Capture the cell that displays the provided text and extract its (x, y) central coordinate. 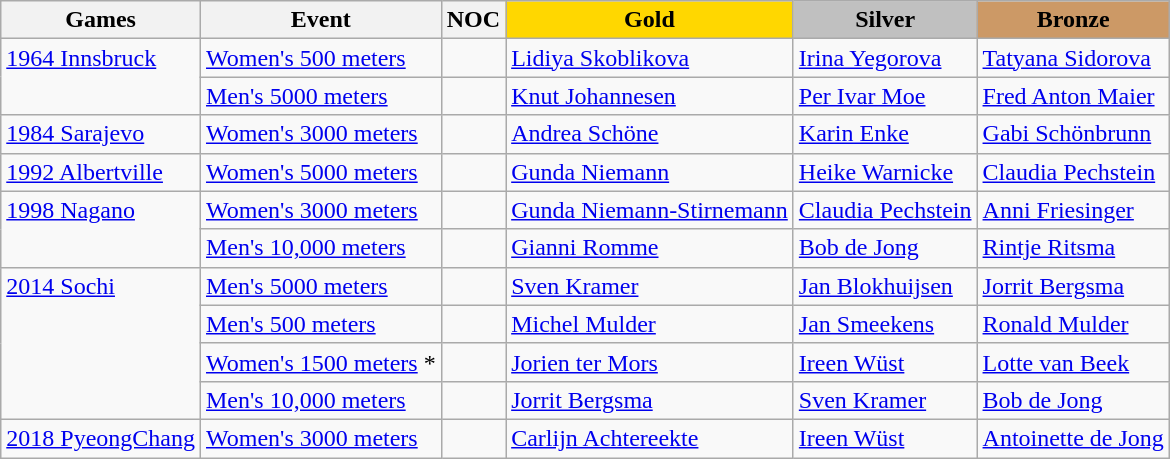
Rintje Ritsma (1073, 248)
1992 Albertville (101, 172)
Women's 500 meters (320, 58)
Fred Anton Maier (1073, 96)
Ronald Mulder (1073, 324)
Heike Warnicke (885, 172)
Irina Yegorova (885, 58)
1998 Nagano (101, 229)
1984 Sarajevo (101, 134)
Jan Smeekens (885, 324)
Carlijn Achtereekte (650, 438)
Lotte van Beek (1073, 362)
Knut Johannesen (650, 96)
Anni Friesinger (1073, 210)
Per Ivar Moe (885, 96)
Games (101, 20)
Tatyana Sidorova (1073, 58)
Men's 500 meters (320, 324)
2018 PyeongChang (101, 438)
Gold (650, 20)
Gunda Niemann-Stirnemann (650, 210)
Jan Blokhuijsen (885, 286)
Karin Enke (885, 134)
1964 Innsbruck (101, 77)
NOC (473, 20)
Jorien ter Mors (650, 362)
2014 Sochi (101, 343)
Bronze (1073, 20)
Andrea Schöne (650, 134)
Event (320, 20)
Gianni Romme (650, 248)
Antoinette de Jong (1073, 438)
Silver (885, 20)
Women's 1500 meters * (320, 362)
Lidiya Skoblikova (650, 58)
Gabi Schönbrunn (1073, 134)
Women's 5000 meters (320, 172)
Michel Mulder (650, 324)
Gunda Niemann (650, 172)
